Return the (X, Y) coordinate for the center point of the cell that contains the specified text.  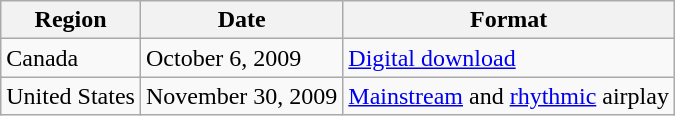
October 6, 2009 (241, 58)
United States (71, 96)
Canada (71, 58)
Region (71, 20)
Format (509, 20)
Mainstream and rhythmic airplay (509, 96)
November 30, 2009 (241, 96)
Date (241, 20)
Digital download (509, 58)
